Scan for the cell matching the given text and deliver its (X, Y) coordinate at center. 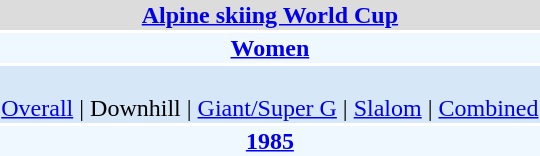
Alpine skiing World Cup (270, 15)
1985 (270, 141)
Women (270, 48)
Overall | Downhill | Giant/Super G | Slalom | Combined (270, 94)
